For the text-containing cell, return its midpoint in [x, y] coordinate format. 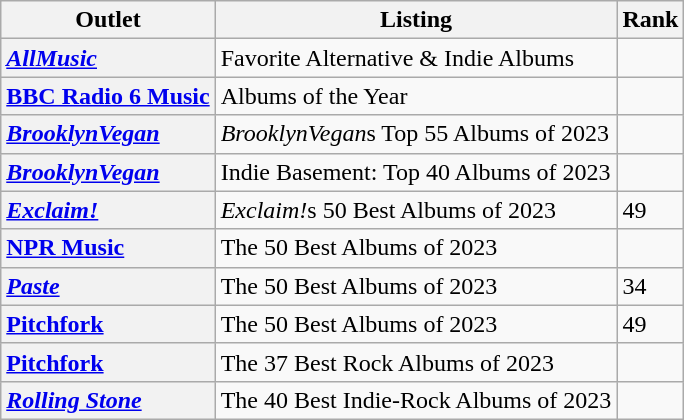
The 37 Best Rock Albums of 2023 [416, 362]
Outlet [108, 20]
BBC Radio 6 Music [108, 96]
BrooklynVegans Top 55 Albums of 2023 [416, 134]
Paste [108, 286]
Listing [416, 20]
Exclaim!s 50 Best Albums of 2023 [416, 210]
Exclaim! [108, 210]
Albums of the Year [416, 96]
Rank [650, 20]
The 40 Best Indie-Rock Albums of 2023 [416, 400]
NPR Music [108, 248]
34 [650, 286]
Rolling Stone [108, 400]
AllMusic [108, 58]
Favorite Alternative & Indie Albums [416, 58]
Indie Basement: Top 40 Albums of 2023 [416, 172]
